Pinpoint the cell where the given text exists, returning its (X, Y) midpoint coordinate. 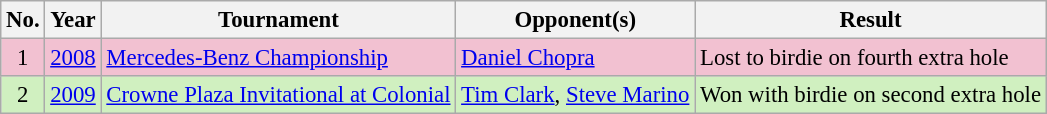
Year (73, 20)
2 (23, 95)
1 (23, 58)
Mercedes-Benz Championship (278, 58)
Won with birdie on second extra hole (871, 95)
No. (23, 20)
Opponent(s) (576, 20)
Crowne Plaza Invitational at Colonial (278, 95)
2008 (73, 58)
2009 (73, 95)
Daniel Chopra (576, 58)
Tim Clark, Steve Marino (576, 95)
Tournament (278, 20)
Result (871, 20)
Lost to birdie on fourth extra hole (871, 58)
